From the cell containing the given text, extract its center point as [x, y] coordinate. 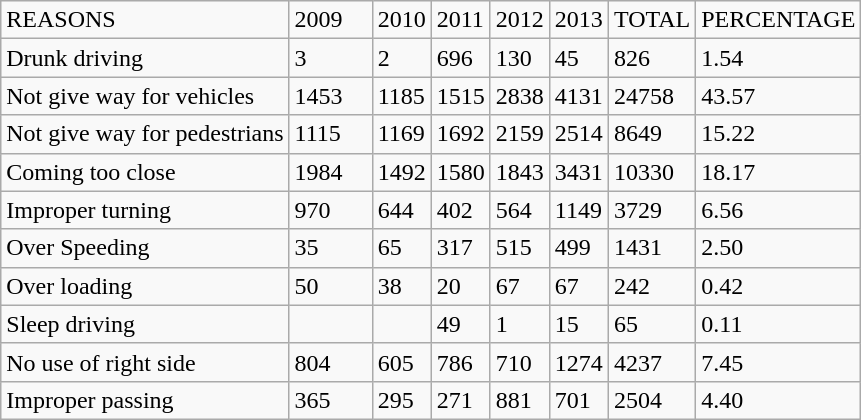
242 [652, 286]
Coming too close [145, 172]
3431 [578, 172]
TOTAL [652, 20]
130 [520, 58]
Not give way for pedestrians [145, 134]
Over loading [145, 286]
35 [330, 248]
49 [460, 324]
644 [402, 210]
24758 [652, 96]
1431 [652, 248]
7.45 [778, 362]
402 [460, 210]
2011 [460, 20]
515 [520, 248]
Over Speeding [145, 248]
271 [460, 400]
45 [578, 58]
43.57 [778, 96]
1692 [460, 134]
50 [330, 286]
6.56 [778, 210]
1149 [578, 210]
2504 [652, 400]
8649 [652, 134]
1984 [330, 172]
710 [520, 362]
18.17 [778, 172]
2010 [402, 20]
2 [402, 58]
1115 [330, 134]
1843 [520, 172]
2012 [520, 20]
4237 [652, 362]
Not give way for vehicles [145, 96]
2013 [578, 20]
PERCENTAGE [778, 20]
4.40 [778, 400]
Improper passing [145, 400]
2.50 [778, 248]
970 [330, 210]
1453 [330, 96]
Drunk driving [145, 58]
564 [520, 210]
3 [330, 58]
2159 [520, 134]
No use of right side [145, 362]
701 [578, 400]
1.54 [778, 58]
365 [330, 400]
499 [578, 248]
10330 [652, 172]
38 [402, 286]
1169 [402, 134]
2514 [578, 134]
1185 [402, 96]
Sleep driving [145, 324]
0.11 [778, 324]
Improper turning [145, 210]
3729 [652, 210]
4131 [578, 96]
20 [460, 286]
804 [330, 362]
15.22 [778, 134]
1492 [402, 172]
1580 [460, 172]
605 [402, 362]
2009 [330, 20]
786 [460, 362]
696 [460, 58]
826 [652, 58]
REASONS [145, 20]
1 [520, 324]
1515 [460, 96]
0.42 [778, 286]
1274 [578, 362]
317 [460, 248]
295 [402, 400]
881 [520, 400]
2838 [520, 96]
15 [578, 324]
